Find where the given text appears and provide that cell's center as (X, Y) coordinate. 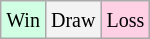
Loss (126, 20)
Win (24, 20)
Draw (72, 20)
